Output the [x, y] coordinate of the center of the cell containing the given text.  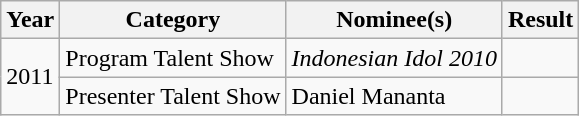
Program Talent Show [173, 58]
Category [173, 20]
2011 [30, 77]
Nominee(s) [394, 20]
Presenter Talent Show [173, 96]
Daniel Mananta [394, 96]
Result [540, 20]
Indonesian Idol 2010 [394, 58]
Year [30, 20]
